Provide the (x, y) coordinate of the cell's center where the given text is located.  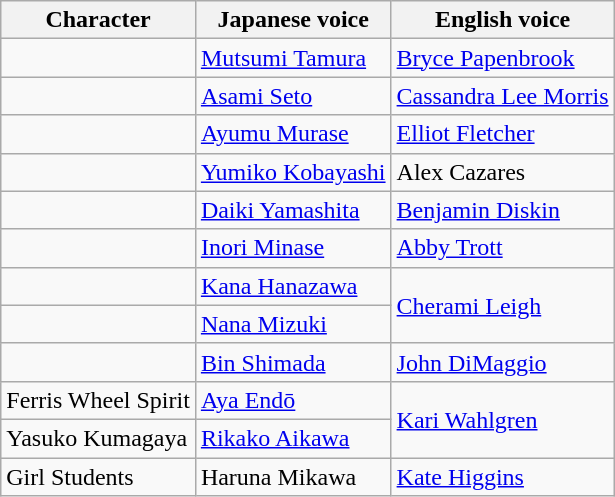
Kari Wahlgren (502, 419)
Kate Higgins (502, 477)
Bin Shimada (293, 362)
Bryce Papenbrook (502, 58)
Inori Minase (293, 248)
Character (98, 20)
Daiki Yamashita (293, 210)
Haruna Mikawa (293, 477)
Nana Mizuki (293, 324)
Abby Trott (502, 248)
Ayumu Murase (293, 134)
John DiMaggio (502, 362)
Benjamin Diskin (502, 210)
Ferris Wheel Spirit (98, 400)
Kana Hanazawa (293, 286)
Girl Students (98, 477)
Cassandra Lee Morris (502, 96)
Asami Seto (293, 96)
Yasuko Kumagaya (98, 438)
Cherami Leigh (502, 305)
Rikako Aikawa (293, 438)
English voice (502, 20)
Aya Endō (293, 400)
Japanese voice (293, 20)
Mutsumi Tamura (293, 58)
Alex Cazares (502, 172)
Yumiko Kobayashi (293, 172)
Elliot Fletcher (502, 134)
